Find where the given text appears and provide that cell's center as [X, Y] coordinate. 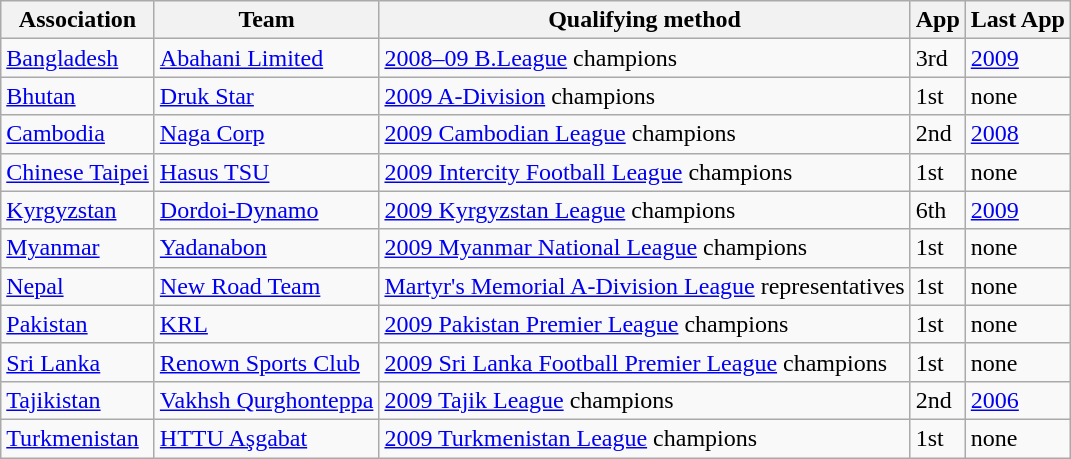
Yadanabon [266, 248]
2009 Intercity Football League champions [644, 172]
2008 [1018, 134]
App [938, 20]
2009 Turkmenistan League champions [644, 438]
Bhutan [78, 96]
Abahani Limited [266, 58]
Association [78, 20]
Chinese Taipei [78, 172]
KRL [266, 324]
Naga Corp [266, 134]
Dordoi-Dynamo [266, 210]
Team [266, 20]
6th [938, 210]
Cambodia [78, 134]
Sri Lanka [78, 362]
Pakistan [78, 324]
3rd [938, 58]
Tajikistan [78, 400]
Vakhsh Qurghonteppa [266, 400]
2009 Kyrgyzstan League champions [644, 210]
Renown Sports Club [266, 362]
2009 Tajik League champions [644, 400]
2009 Pakistan Premier League champions [644, 324]
New Road Team [266, 286]
Turkmenistan [78, 438]
2009 Sri Lanka Football Premier League champions [644, 362]
Nepal [78, 286]
Qualifying method [644, 20]
2006 [1018, 400]
2009 Myanmar National League champions [644, 248]
2008–09 B.League champions [644, 58]
Bangladesh [78, 58]
Hasus TSU [266, 172]
Kyrgyzstan [78, 210]
Last App [1018, 20]
Myanmar [78, 248]
Martyr's Memorial A-Division League representatives [644, 286]
HTTU Aşgabat [266, 438]
2009 A-Division champions [644, 96]
Druk Star [266, 96]
2009 Cambodian League champions [644, 134]
